Output the (X, Y) coordinate of the center of the cell containing the given text.  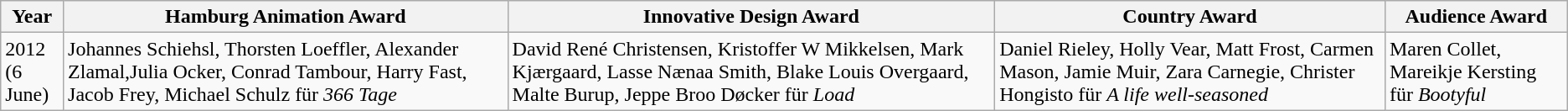
Hamburg Animation Award (286, 17)
2012 (6 June) (32, 71)
Year (32, 17)
Johannes Schiehsl, Thorsten Loeffler, Alexander Zlamal,Julia Ocker, Conrad Tambour, Harry Fast, Jacob Frey, Michael Schulz für 366 Tage (286, 71)
Audience Award (1476, 17)
David René Christensen, Kristoffer W Mikkelsen, Mark Kjærgaard, Lasse Nænaa Smith, Blake Louis Overgaard, Malte Burup, Jeppe Broo Døcker für Load (751, 71)
Maren Collet, Mareikje Kersting für Bootyful (1476, 71)
Country Award (1190, 17)
Daniel Rieley, Holly Vear, Matt Frost, Carmen Mason, Jamie Muir, Zara Carnegie, Christer Hongisto für A life well-seasoned (1190, 71)
Innovative Design Award (751, 17)
